Extract the (X, Y) coordinate from the center of the cell holding the provided text.  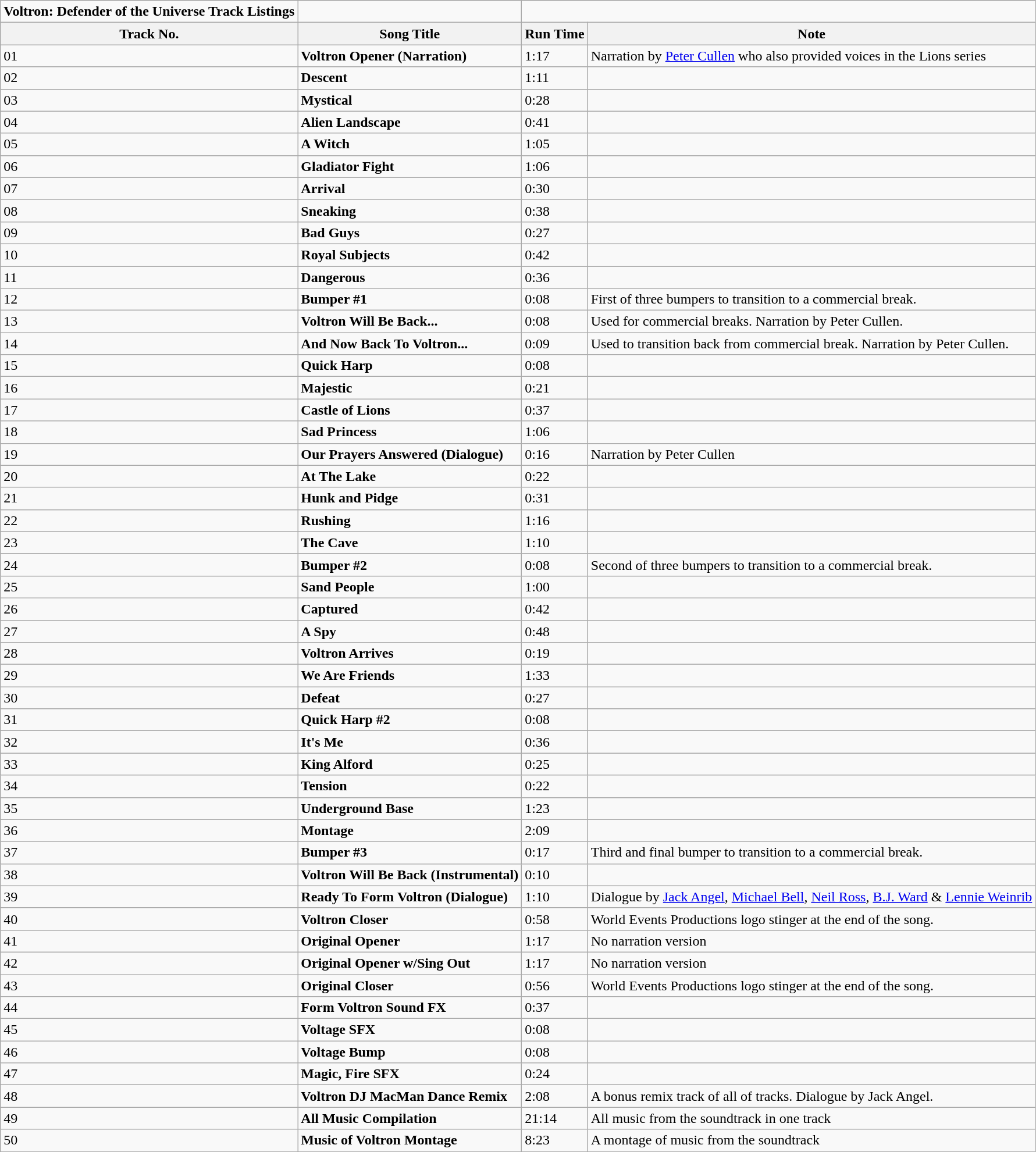
15 (149, 366)
Original Opener (410, 941)
0:28 (555, 100)
35 (149, 808)
0:41 (555, 122)
Third and final bumper to transition to a commercial break. (811, 853)
38 (149, 875)
Rushing (410, 520)
Descent (410, 78)
26 (149, 609)
17 (149, 410)
Dialogue by Jack Angel, Michael Bell, Neil Ross, B.J. Ward & Lennie Weinrib (811, 897)
Narration by Peter Cullen who also provided voices in the Lions series (811, 56)
48 (149, 1096)
0:16 (555, 454)
Voltron Closer (410, 919)
Captured (410, 609)
1:05 (555, 144)
40 (149, 919)
0:10 (555, 875)
29 (149, 676)
19 (149, 454)
33 (149, 764)
0:24 (555, 1074)
18 (149, 432)
Ready To Form Voltron (Dialogue) (410, 897)
0:58 (555, 919)
Second of three bumpers to transition to a commercial break. (811, 565)
It's Me (410, 742)
Original Closer (410, 986)
Music of Voltron Montage (410, 1140)
First of three bumpers to transition to a commercial break. (811, 299)
20 (149, 476)
Hunk and Pidge (410, 498)
A Witch (410, 144)
06 (149, 166)
14 (149, 344)
27 (149, 631)
Sad Princess (410, 432)
At The Lake (410, 476)
Used for commercial breaks. Narration by Peter Cullen. (811, 322)
10 (149, 255)
Run Time (555, 34)
42 (149, 963)
Royal Subjects (410, 255)
0:17 (555, 853)
Underground Base (410, 808)
Tension (410, 786)
The Cave (410, 543)
21 (149, 498)
0:21 (555, 388)
Sneaking (410, 211)
21:14 (555, 1118)
Bumper #1 (410, 299)
0:19 (555, 654)
Our Prayers Answered (Dialogue) (410, 454)
16 (149, 388)
12 (149, 299)
Voltron Will Be Back... (410, 322)
24 (149, 565)
Dangerous (410, 277)
King Alford (410, 764)
Track No. (149, 34)
Castle of Lions (410, 410)
2:09 (555, 830)
Voltron: Defender of the Universe Track Listings (149, 12)
04 (149, 122)
43 (149, 986)
46 (149, 1052)
All music from the soundtrack in one track (811, 1118)
And Now Back To Voltron... (410, 344)
0:09 (555, 344)
03 (149, 100)
02 (149, 78)
32 (149, 742)
Majestic (410, 388)
0:56 (555, 986)
49 (149, 1118)
22 (149, 520)
37 (149, 853)
0:38 (555, 211)
50 (149, 1140)
34 (149, 786)
We Are Friends (410, 676)
Quick Harp #2 (410, 720)
A bonus remix track of all of tracks. Dialogue by Jack Angel. (811, 1096)
0:31 (555, 498)
25 (149, 587)
08 (149, 211)
1:23 (555, 808)
Magic, Fire SFX (410, 1074)
Voltron Will Be Back (Instrumental) (410, 875)
Voltron Opener (Narration) (410, 56)
A Spy (410, 631)
Voltage Bump (410, 1052)
36 (149, 830)
1:00 (555, 587)
Sand People (410, 587)
Mystical (410, 100)
Quick Harp (410, 366)
Voltron DJ MacMan Dance Remix (410, 1096)
0:30 (555, 188)
30 (149, 698)
Voltron Arrives (410, 654)
Narration by Peter Cullen (811, 454)
2:08 (555, 1096)
0:25 (555, 764)
Original Opener w/Sing Out (410, 963)
44 (149, 1008)
1:11 (555, 78)
Bumper #3 (410, 853)
Voltage SFX (410, 1030)
31 (149, 720)
Note (811, 34)
Form Voltron Sound FX (410, 1008)
45 (149, 1030)
0:48 (555, 631)
Song Title (410, 34)
Montage (410, 830)
07 (149, 188)
Gladiator Fight (410, 166)
Bumper #2 (410, 565)
13 (149, 322)
Used to transition back from commercial break. Narration by Peter Cullen. (811, 344)
All Music Compilation (410, 1118)
A montage of music from the soundtrack (811, 1140)
47 (149, 1074)
05 (149, 144)
Bad Guys (410, 233)
39 (149, 897)
41 (149, 941)
01 (149, 56)
8:23 (555, 1140)
09 (149, 233)
Arrival (410, 188)
Alien Landscape (410, 122)
23 (149, 543)
28 (149, 654)
1:16 (555, 520)
11 (149, 277)
1:33 (555, 676)
Defeat (410, 698)
